Return (x, y) of the center of cell containing provided text 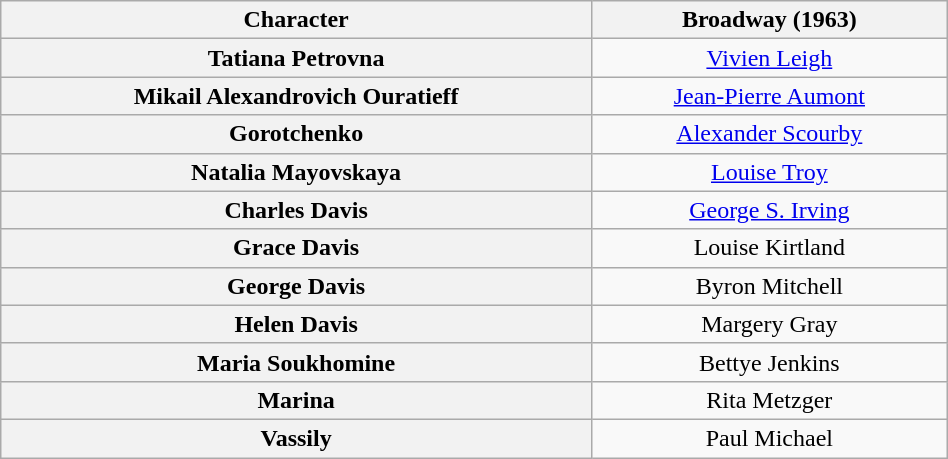
Character (296, 20)
George Davis (296, 286)
Jean-Pierre Aumont (769, 96)
Grace Davis (296, 248)
Louise Troy (769, 172)
Natalia Mayovskaya (296, 172)
Louise Kirtland (769, 248)
Bettye Jenkins (769, 362)
Mikail Alexandrovich Ouratieff (296, 96)
George S. Irving (769, 210)
Gorotchenko (296, 134)
Paul Michael (769, 438)
Helen Davis (296, 324)
Vassily (296, 438)
Vivien Leigh (769, 58)
Alexander Scourby (769, 134)
Tatiana Petrovna (296, 58)
Marina (296, 400)
Margery Gray (769, 324)
Byron Mitchell (769, 286)
Broadway (1963) (769, 20)
Maria Soukhomine (296, 362)
Rita Metzger (769, 400)
Charles Davis (296, 210)
